Capture the cell that displays the provided text and extract its [X, Y] central coordinate. 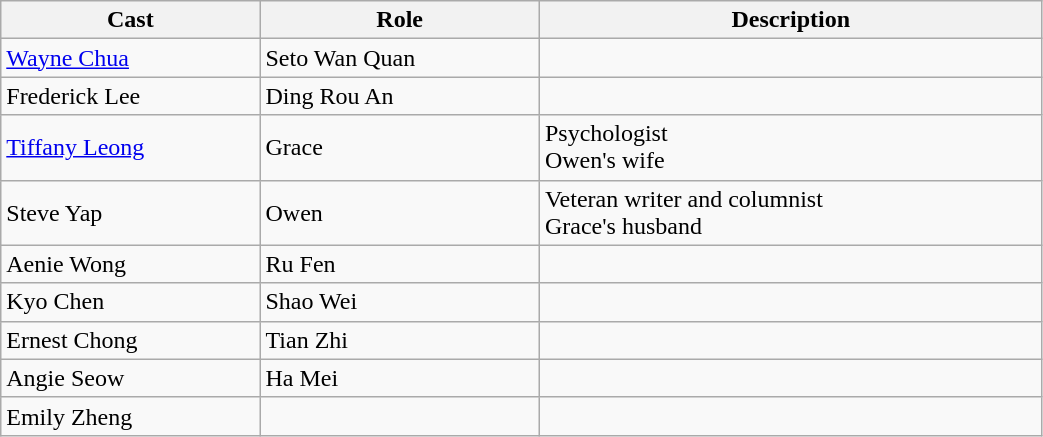
Veteran writer and columnistGrace's husband [790, 212]
Frederick Lee [130, 96]
Ernest Chong [130, 340]
Seto Wan Quan [400, 58]
Description [790, 20]
Grace [400, 148]
Shao Wei [400, 302]
Angie Seow [130, 378]
Cast [130, 20]
Owen [400, 212]
Tian Zhi [400, 340]
Ru Fen [400, 264]
Emily Zheng [130, 416]
Ha Mei [400, 378]
Steve Yap [130, 212]
PsychologistOwen's wife [790, 148]
Ding Rou An [400, 96]
Role [400, 20]
Kyo Chen [130, 302]
Wayne Chua [130, 58]
Tiffany Leong [130, 148]
Aenie Wong [130, 264]
